Scan for the cell matching the given text and deliver its [x, y] coordinate at center. 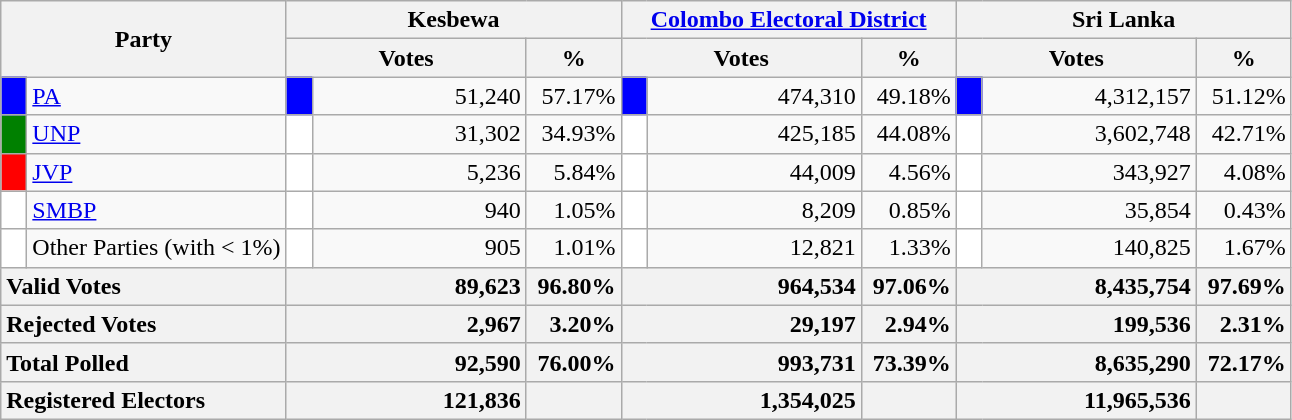
Other Parties (with < 1%) [156, 248]
474,310 [754, 96]
Total Polled [144, 362]
2.31% [1244, 324]
44,009 [754, 172]
3,602,748 [1089, 134]
96.80% [574, 286]
0.43% [1244, 210]
89,623 [406, 286]
SMBP [156, 210]
199,536 [1076, 324]
4,312,157 [1089, 96]
2,967 [406, 324]
2.94% [908, 324]
3.20% [574, 324]
12,821 [754, 248]
34.93% [574, 134]
425,185 [754, 134]
8,635,290 [1076, 362]
1.01% [574, 248]
51,240 [419, 96]
51.12% [1244, 96]
1.67% [1244, 248]
Colombo Electoral District [788, 20]
31,302 [419, 134]
42.71% [1244, 134]
8,435,754 [1076, 286]
Sri Lanka [1124, 20]
4.56% [908, 172]
4.08% [1244, 172]
49.18% [908, 96]
Rejected Votes [144, 324]
PA [156, 96]
8,209 [754, 210]
1.33% [908, 248]
92,590 [406, 362]
57.17% [574, 96]
5.84% [574, 172]
73.39% [908, 362]
1.05% [574, 210]
Valid Votes [144, 286]
905 [419, 248]
993,731 [741, 362]
5,236 [419, 172]
97.69% [1244, 286]
72.17% [1244, 362]
JVP [156, 172]
964,534 [741, 286]
44.08% [908, 134]
76.00% [574, 362]
0.85% [908, 210]
97.06% [908, 286]
343,927 [1089, 172]
Registered Electors [144, 400]
29,197 [741, 324]
940 [419, 210]
Kesbewa [454, 20]
UNP [156, 134]
Party [144, 39]
140,825 [1089, 248]
11,965,536 [1076, 400]
35,854 [1089, 210]
1,354,025 [741, 400]
121,836 [406, 400]
